Find where the given text appears and provide that cell's center as [x, y] coordinate. 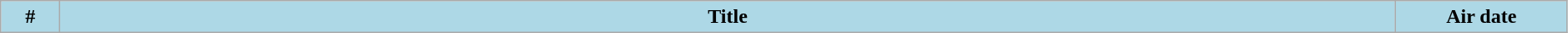
Title [728, 17]
Air date [1481, 17]
# [30, 17]
